Determine the (X, Y) coordinate at the center of the cell enclosing the given text.  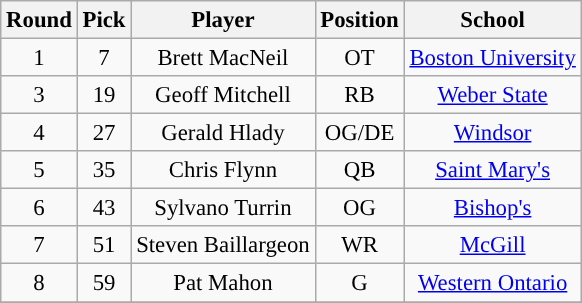
OG/DE (360, 133)
59 (104, 283)
6 (39, 208)
Windsor (492, 133)
1 (39, 58)
OT (360, 58)
5 (39, 170)
51 (104, 245)
Saint Mary's (492, 170)
WR (360, 245)
Sylvano Turrin (223, 208)
Pick (104, 20)
4 (39, 133)
Steven Baillargeon (223, 245)
School (492, 20)
Geoff Mitchell (223, 95)
Position (360, 20)
27 (104, 133)
Western Ontario (492, 283)
QB (360, 170)
35 (104, 170)
3 (39, 95)
RB (360, 95)
8 (39, 283)
Pat Mahon (223, 283)
G (360, 283)
Weber State (492, 95)
OG (360, 208)
McGill (492, 245)
Bishop's (492, 208)
19 (104, 95)
Boston University (492, 58)
Player (223, 20)
Chris Flynn (223, 170)
Brett MacNeil (223, 58)
43 (104, 208)
Gerald Hlady (223, 133)
Round (39, 20)
